Return [X, Y] of the center of cell containing provided text 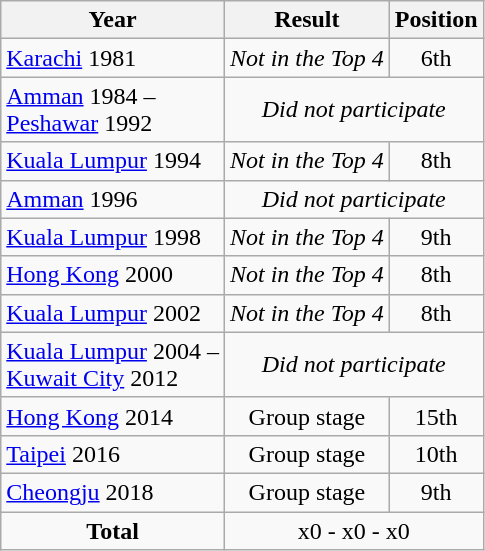
Amman 1984 – Peshawar 1992 [113, 110]
15th [436, 416]
Hong Kong 2000 [113, 275]
6th [436, 58]
Kuala Lumpur 1994 [113, 161]
Result [306, 20]
Year [113, 20]
Kuala Lumpur 2002 [113, 313]
Total [113, 531]
Cheongju 2018 [113, 492]
Kuala Lumpur 2004 – Kuwait City 2012 [113, 364]
Kuala Lumpur 1998 [113, 237]
Position [436, 20]
Taipei 2016 [113, 454]
Karachi 1981 [113, 58]
10th [436, 454]
x0 - x0 - x0 [354, 531]
Hong Kong 2014 [113, 416]
Amman 1996 [113, 199]
